Capture the cell that displays the provided text and extract its (x, y) central coordinate. 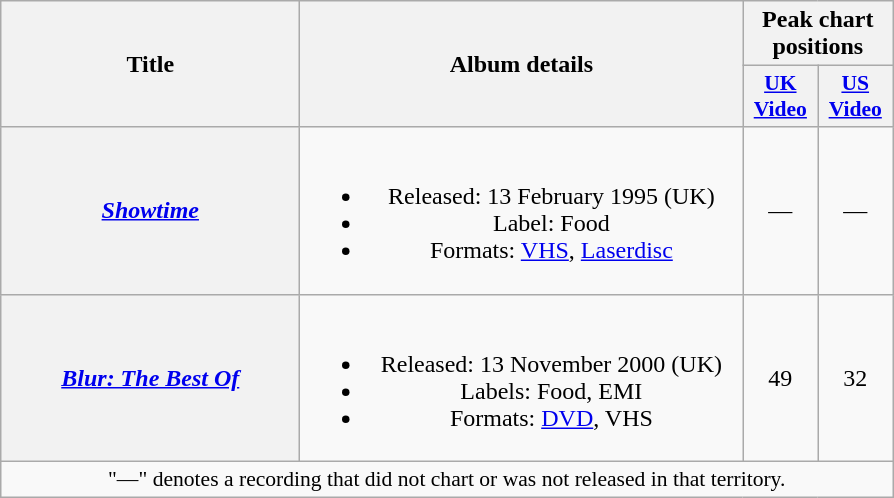
Released: 13 November 2000 (UK)Labels: Food, EMIFormats: DVD, VHS (522, 378)
"—" denotes a recording that did not chart or was not released in that territory. (447, 479)
UKVideo (780, 96)
Peak chart positions (818, 34)
USVideo (856, 96)
32 (856, 378)
Blur: The Best Of (150, 378)
Released: 13 February 1995 (UK)Label: FoodFormats: VHS, Laserdisc (522, 210)
Showtime (150, 210)
Title (150, 64)
Album details (522, 64)
49 (780, 378)
